Return (X, Y) of the center of cell containing provided text 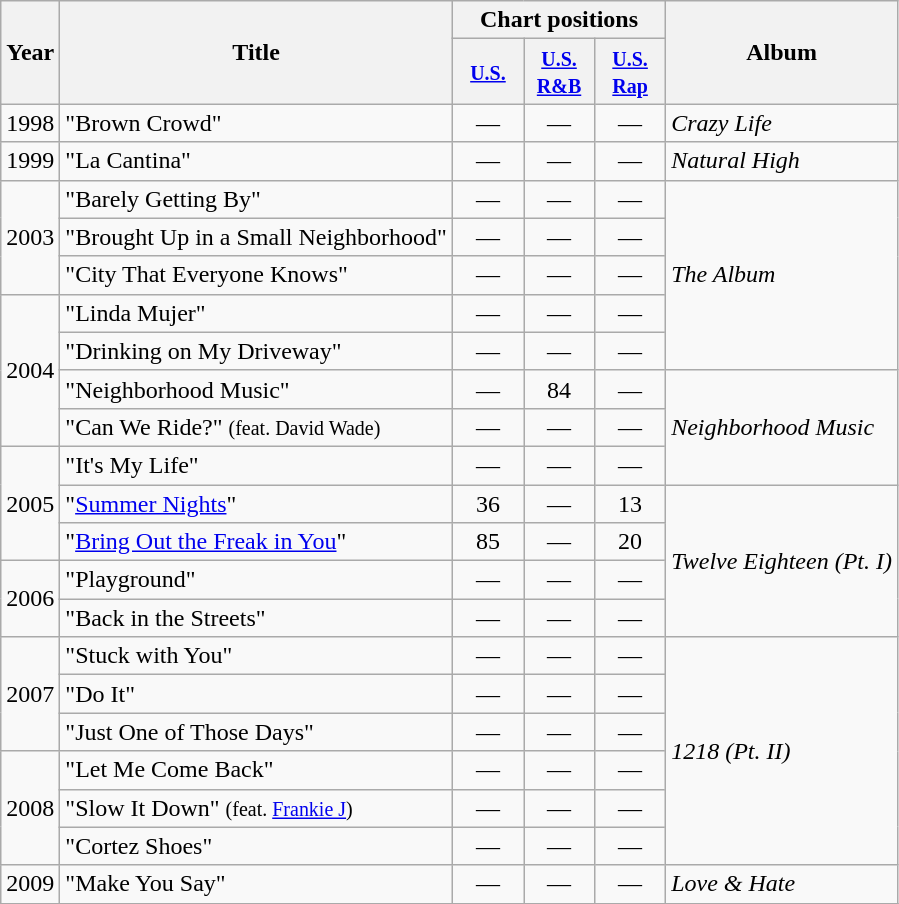
"Barely Getting By" (256, 199)
13 (630, 503)
2006 (30, 599)
Album (782, 52)
"City That Everyone Knows" (256, 275)
Twelve Eighteen (Pt. I) (782, 560)
"Slow It Down" (feat. Frankie J) (256, 808)
Natural High (782, 161)
"Let Me Come Back" (256, 770)
"Just One of Those Days" (256, 732)
"Playground" (256, 580)
"Drinking on My Driveway" (256, 351)
Love & Hate (782, 884)
Year (30, 52)
"It's My Life" (256, 465)
"Can We Ride?" (feat. David Wade) (256, 427)
"Neighborhood Music" (256, 389)
"Stuck with You" (256, 656)
"Linda Mujer" (256, 313)
"Cortez Shoes" (256, 846)
The Album (782, 275)
2008 (30, 808)
Chart positions (558, 20)
"Back in the Streets" (256, 618)
1218 (Pt. II) (782, 751)
1998 (30, 123)
Crazy Life (782, 123)
"Make You Say" (256, 884)
20 (630, 542)
36 (488, 503)
"Brown Crowd" (256, 123)
1999 (30, 161)
2007 (30, 694)
Title (256, 52)
U.S. R&B (560, 72)
84 (560, 389)
"Brought Up in a Small Neighborhood" (256, 237)
"La Cantina" (256, 161)
Neighborhood Music (782, 427)
U.S. Rap (630, 72)
"Bring Out the Freak in You" (256, 542)
2003 (30, 237)
85 (488, 542)
2009 (30, 884)
"Do It" (256, 694)
2004 (30, 370)
"Summer Nights" (256, 503)
U.S. (488, 72)
2005 (30, 503)
